Search for the cell housing the specified text and yield its (x, y) center coordinate. 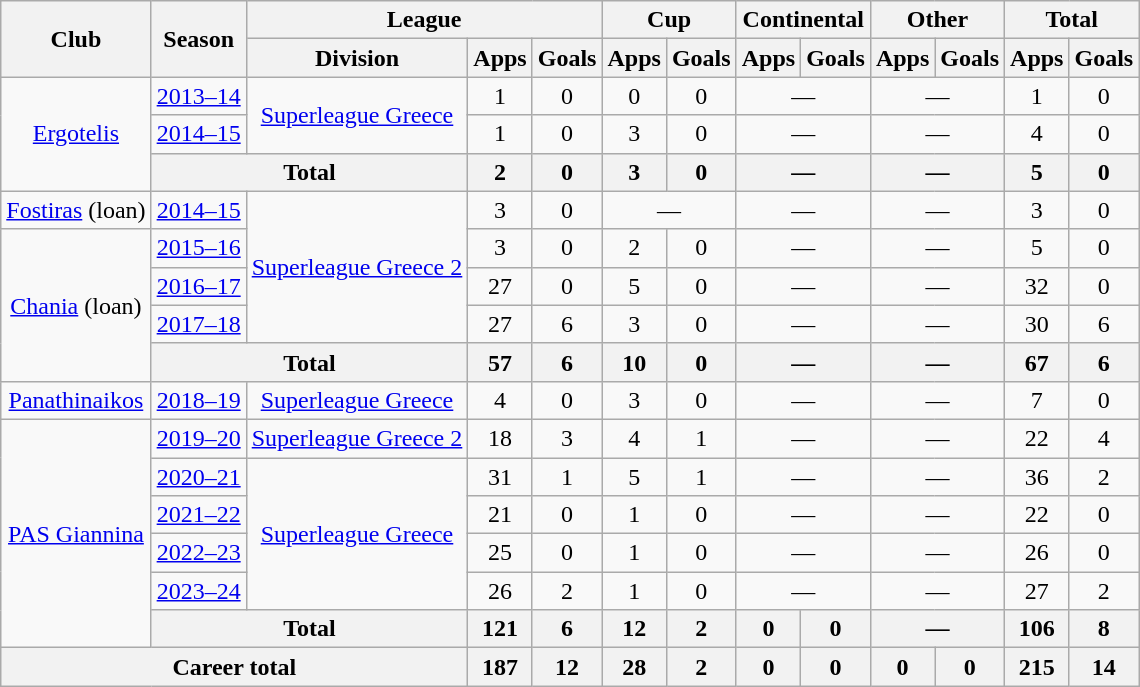
Chania (loan) (76, 305)
2017–18 (198, 324)
187 (500, 667)
14 (1104, 667)
2018–19 (198, 400)
Career total (234, 667)
2023–24 (198, 591)
Panathinaikos (76, 400)
30 (1037, 324)
57 (500, 362)
21 (500, 515)
106 (1037, 629)
31 (500, 477)
Continental (803, 20)
2016–17 (198, 286)
36 (1037, 477)
67 (1037, 362)
Fostiras (loan) (76, 210)
Club (76, 39)
2015–16 (198, 248)
215 (1037, 667)
Other (937, 20)
League (424, 20)
28 (634, 667)
Cup (669, 20)
25 (500, 553)
2022–23 (198, 553)
7 (1037, 400)
2013–14 (198, 96)
PAS Giannina (76, 533)
2020–21 (198, 477)
121 (500, 629)
32 (1037, 286)
Ergotelis (76, 134)
8 (1104, 629)
10 (634, 362)
2021–22 (198, 515)
Division (357, 58)
18 (500, 438)
2019–20 (198, 438)
Season (198, 39)
